Identify which cell holds the provided text, then report its [X, Y] central coordinate. 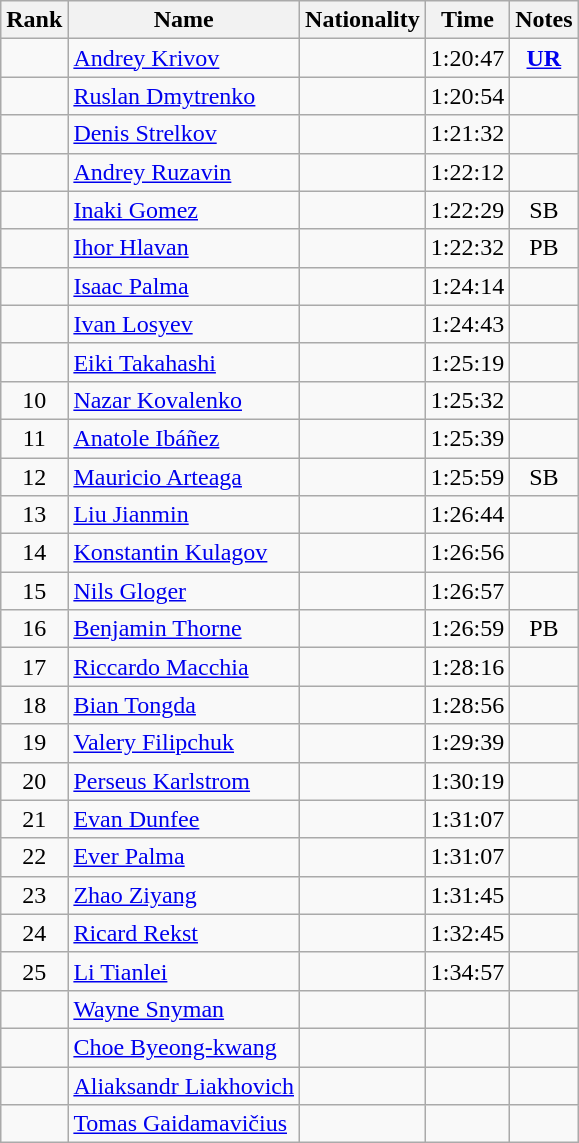
24 [34, 933]
13 [34, 515]
Ricard Rekst [184, 933]
Time [467, 20]
16 [34, 629]
1:25:32 [467, 400]
Valery Filipchuk [184, 743]
1:26:44 [467, 515]
22 [34, 857]
1:29:39 [467, 743]
1:22:32 [467, 248]
15 [34, 591]
25 [34, 971]
1:30:19 [467, 781]
18 [34, 705]
Nils Gloger [184, 591]
Denis Strelkov [184, 134]
Rank [34, 20]
Wayne Snyman [184, 1009]
1:24:43 [467, 324]
Liu Jianmin [184, 515]
Nazar Kovalenko [184, 400]
Tomas Gaidamavičius [184, 1124]
1:31:45 [467, 895]
Ever Palma [184, 857]
Aliaksandr Liakhovich [184, 1085]
23 [34, 895]
1:24:14 [467, 286]
1:26:56 [467, 553]
Nationality [363, 20]
21 [34, 819]
Andrey Ruzavin [184, 172]
1:20:47 [467, 58]
Isaac Palma [184, 286]
Ihor Hlavan [184, 248]
Ivan Losyev [184, 324]
Riccardo Macchia [184, 667]
Konstantin Kulagov [184, 553]
10 [34, 400]
Benjamin Thorne [184, 629]
UR [544, 58]
Choe Byeong-kwang [184, 1047]
1:20:54 [467, 96]
1:28:56 [467, 705]
Evan Dunfee [184, 819]
11 [34, 438]
12 [34, 477]
Andrey Krivov [184, 58]
Eiki Takahashi [184, 362]
1:25:59 [467, 477]
Li Tianlei [184, 971]
Name [184, 20]
1:28:16 [467, 667]
1:25:19 [467, 362]
Bian Tongda [184, 705]
19 [34, 743]
Mauricio Arteaga [184, 477]
1:32:45 [467, 933]
Zhao Ziyang [184, 895]
1:22:29 [467, 210]
17 [34, 667]
1:26:59 [467, 629]
20 [34, 781]
14 [34, 553]
1:26:57 [467, 591]
1:22:12 [467, 172]
Anatole Ibáñez [184, 438]
1:21:32 [467, 134]
Notes [544, 20]
Perseus Karlstrom [184, 781]
1:25:39 [467, 438]
Ruslan Dmytrenko [184, 96]
Inaki Gomez [184, 210]
1:34:57 [467, 971]
